Return (X, Y) of the center of cell containing provided text 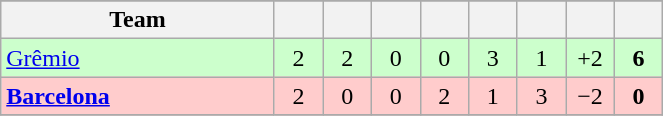
6 (638, 58)
Team (138, 20)
+2 (590, 58)
Barcelona (138, 96)
−2 (590, 96)
Grêmio (138, 58)
